Determine the (X, Y) coordinate at the center of the cell enclosing the given text.  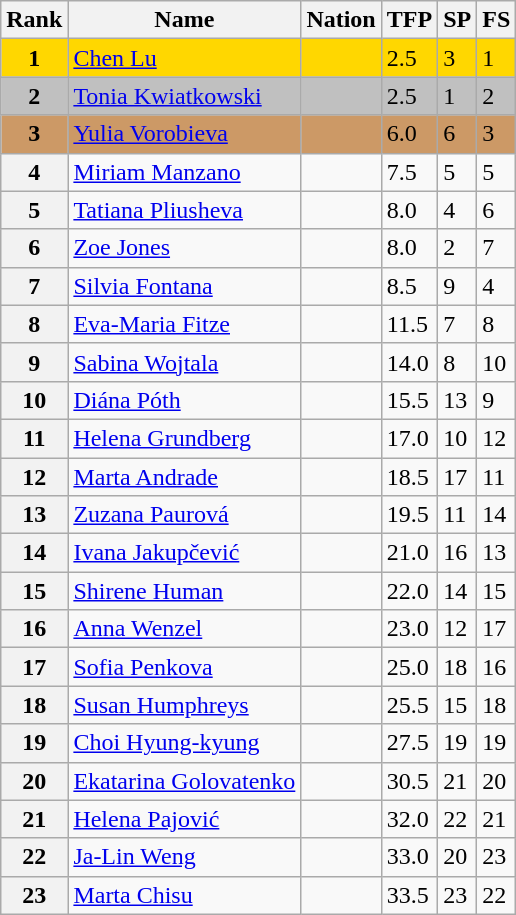
Anna Wenzel (184, 629)
Marta Chisu (184, 895)
SP (458, 20)
Sabina Wojtala (184, 362)
Helena Pajović (184, 819)
23.0 (409, 629)
7.5 (409, 172)
Ekatarina Golovatenko (184, 781)
Shirene Human (184, 591)
Susan Humphreys (184, 705)
27.5 (409, 743)
6.0 (409, 134)
Ivana Jakupčević (184, 553)
Helena Grundberg (184, 438)
32.0 (409, 819)
Ja-Lin Weng (184, 857)
19.5 (409, 515)
17.0 (409, 438)
Name (184, 20)
FS (496, 20)
8.5 (409, 286)
Chen Lu (184, 58)
Silvia Fontana (184, 286)
Eva-Maria Fitze (184, 324)
Marta Andrade (184, 477)
Nation (341, 20)
Sofia Penkova (184, 667)
Miriam Manzano (184, 172)
21.0 (409, 553)
Zoe Jones (184, 248)
14.0 (409, 362)
33.5 (409, 895)
Choi Hyung-kyung (184, 743)
Zuzana Paurová (184, 515)
15.5 (409, 400)
11.5 (409, 324)
18.5 (409, 477)
25.5 (409, 705)
Yulia Vorobieva (184, 134)
30.5 (409, 781)
Tatiana Pliusheva (184, 210)
Rank (34, 20)
TFP (409, 20)
25.0 (409, 667)
33.0 (409, 857)
Tonia Kwiatkowski (184, 96)
22.0 (409, 591)
Diána Póth (184, 400)
